Find where the given text appears and provide that cell's center as [x, y] coordinate. 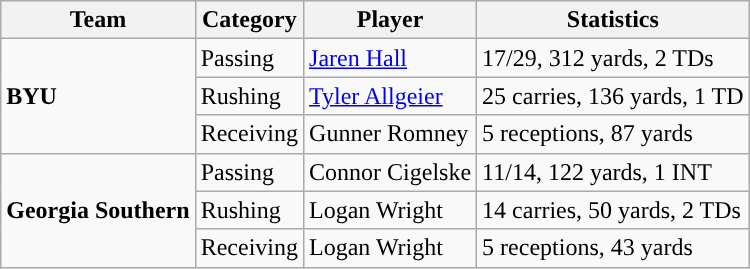
14 carries, 50 yards, 2 TDs [614, 210]
Jaren Hall [390, 58]
BYU [98, 96]
Gunner Romney [390, 134]
Tyler Allgeier [390, 96]
Statistics [614, 20]
Player [390, 20]
Georgia Southern [98, 210]
Connor Cigelske [390, 172]
Team [98, 20]
Category [249, 20]
5 receptions, 87 yards [614, 134]
25 carries, 136 yards, 1 TD [614, 96]
11/14, 122 yards, 1 INT [614, 172]
17/29, 312 yards, 2 TDs [614, 58]
5 receptions, 43 yards [614, 248]
